Identify which cell holds the provided text, then report its (x, y) central coordinate. 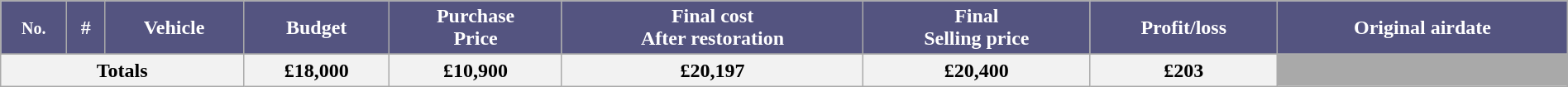
Budget (317, 28)
£203 (1184, 70)
£18,000 (317, 70)
No. (34, 28)
Totals (122, 70)
Original airdate (1422, 28)
Final costAfter restoration (713, 28)
£20,400 (977, 70)
FinalSelling price (977, 28)
PurchasePrice (476, 28)
£10,900 (476, 70)
Vehicle (174, 28)
£20,197 (713, 70)
# (86, 28)
Profit/loss (1184, 28)
